Locate the cell with the specified text and output its (X, Y) center coordinate. 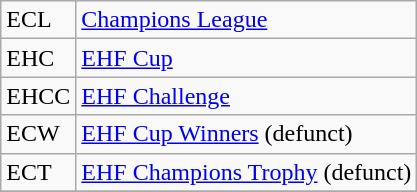
EHCC (38, 96)
EHC (38, 58)
EHF Champions Trophy (defunct) (246, 172)
EHF Cup Winners (defunct) (246, 134)
ECT (38, 172)
Champions League (246, 20)
ECL (38, 20)
EHF Cup (246, 58)
ECW (38, 134)
EHF Challenge (246, 96)
